Provide the [x, y] coordinate of the cell's center where the given text is located.  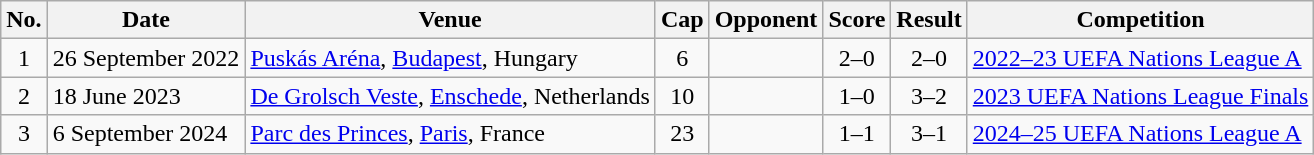
1–1 [857, 134]
De Grolsch Veste, Enschede, Netherlands [450, 96]
No. [24, 20]
6 [682, 58]
Venue [450, 20]
3–2 [929, 96]
6 September 2024 [146, 134]
10 [682, 96]
Puskás Aréna, Budapest, Hungary [450, 58]
2 [24, 96]
3 [24, 134]
Date [146, 20]
1–0 [857, 96]
Opponent [766, 20]
18 June 2023 [146, 96]
3–1 [929, 134]
2022–23 UEFA Nations League A [1140, 58]
26 September 2022 [146, 58]
1 [24, 58]
2023 UEFA Nations League Finals [1140, 96]
Competition [1140, 20]
Cap [682, 20]
Score [857, 20]
Result [929, 20]
23 [682, 134]
2024–25 UEFA Nations League A [1140, 134]
Parc des Princes, Paris, France [450, 134]
